Locate the cell with the specified text and output its [X, Y] center coordinate. 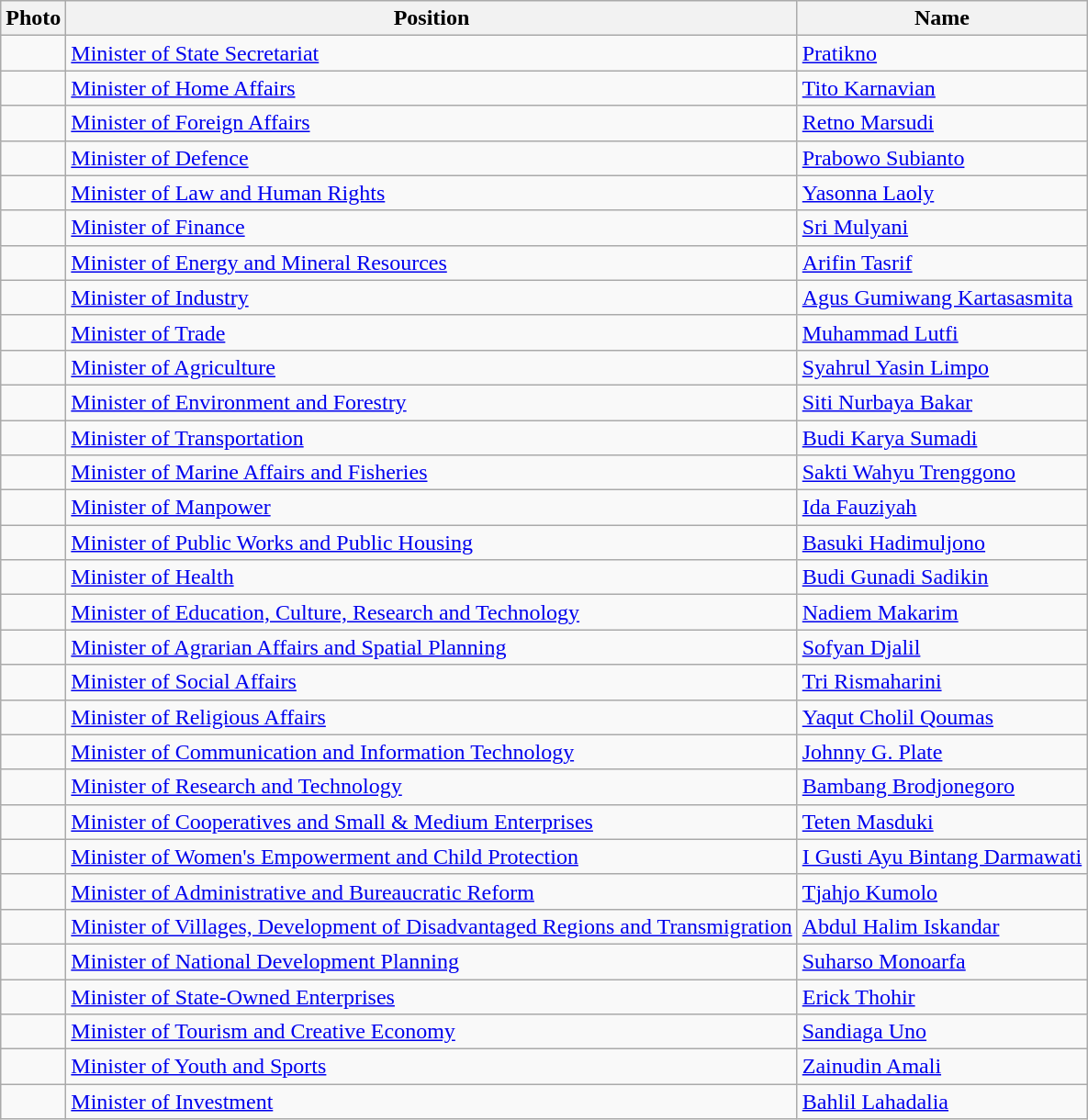
Arifin Tasrif [942, 263]
Sri Mulyani [942, 228]
Sakti Wahyu Trenggono [942, 473]
Minister of Agrarian Affairs and Spatial Planning [432, 647]
Minister of Education, Culture, Research and Technology [432, 612]
Minister of Religious Affairs [432, 717]
Minister of Trade [432, 332]
Sandiaga Uno [942, 1032]
Minister of Tourism and Creative Economy [432, 1032]
Minister of Marine Affairs and Fisheries [432, 473]
Siti Nurbaya Bakar [942, 402]
Minister of Cooperatives and Small & Medium Enterprises [432, 822]
Minister of Defence [432, 158]
I Gusti Ayu Bintang Darmawati [942, 857]
Erick Thohir [942, 996]
Bahlil Lahadalia [942, 1102]
Minister of National Development Planning [432, 961]
Minister of Public Works and Public Housing [432, 543]
Minister of Foreign Affairs [432, 123]
Minister of Finance [432, 228]
Minister of Agriculture [432, 367]
Minister of Social Affairs [432, 682]
Minister of Women's Empowerment and Child Protection [432, 857]
Zainudin Amali [942, 1067]
Minister of Health [432, 577]
Minister of Home Affairs [432, 88]
Minister of Youth and Sports [432, 1067]
Yasonna Laoly [942, 193]
Minister of Law and Human Rights [432, 193]
Minister of Villages, Development of Disadvantaged Regions and Transmigration [432, 926]
Minister of Administrative and Bureaucratic Reform [432, 891]
Minister of Industry [432, 297]
Minister of Transportation [432, 438]
Basuki Hadimuljono [942, 543]
Bambang Brodjonegoro [942, 787]
Retno Marsudi [942, 123]
Name [942, 18]
Suharso Monoarfa [942, 961]
Minister of Investment [432, 1102]
Minister of State-Owned Enterprises [432, 996]
Syahrul Yasin Limpo [942, 367]
Photo [33, 18]
Pratikno [942, 53]
Teten Masduki [942, 822]
Minister of State Secretariat [432, 53]
Ida Fauziyah [942, 508]
Budi Gunadi Sadikin [942, 577]
Abdul Halim Iskandar [942, 926]
Budi Karya Sumadi [942, 438]
Johnny G. Plate [942, 752]
Minister of Environment and Forestry [432, 402]
Muhammad Lutfi [942, 332]
Minister of Energy and Mineral Resources [432, 263]
Tito Karnavian [942, 88]
Minister of Communication and Information Technology [432, 752]
Tjahjo Kumolo [942, 891]
Sofyan Djalil [942, 647]
Yaqut Cholil Qoumas [942, 717]
Nadiem Makarim [942, 612]
Position [432, 18]
Prabowo Subianto [942, 158]
Agus Gumiwang Kartasasmita [942, 297]
Minister of Manpower [432, 508]
Tri Rismaharini [942, 682]
Minister of Research and Technology [432, 787]
